Scan for the cell matching the given text and deliver its [x, y] coordinate at center. 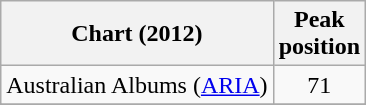
Australian Albums (ARIA) [137, 85]
Peakposition [319, 34]
71 [319, 85]
Chart (2012) [137, 34]
